Provide the (x, y) coordinate of the cell's center where the given text is located.  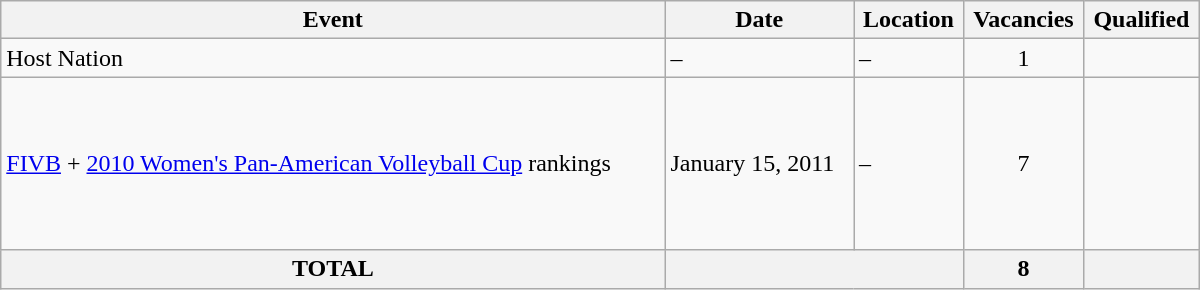
Event (333, 20)
7 (1023, 164)
1 (1023, 58)
FIVB + 2010 Women's Pan-American Volleyball Cup rankings (333, 164)
Host Nation (333, 58)
January 15, 2011 (760, 164)
Vacancies (1023, 20)
8 (1023, 269)
TOTAL (333, 269)
Date (760, 20)
Qualified (1142, 20)
Location (909, 20)
